Return the (x, y) coordinate for the center point of the cell that contains the specified text.  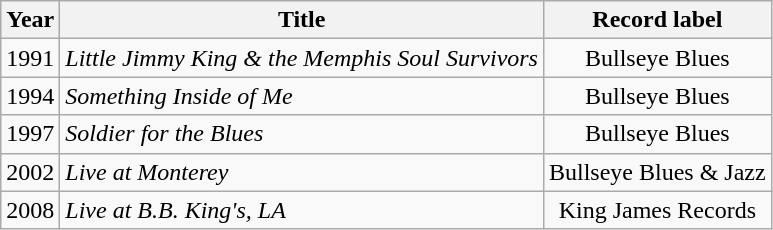
Soldier for the Blues (302, 134)
Something Inside of Me (302, 96)
1991 (30, 58)
Record label (657, 20)
King James Records (657, 210)
Live at B.B. King's, LA (302, 210)
Year (30, 20)
1997 (30, 134)
1994 (30, 96)
2002 (30, 172)
Bullseye Blues & Jazz (657, 172)
2008 (30, 210)
Little Jimmy King & the Memphis Soul Survivors (302, 58)
Live at Monterey (302, 172)
Title (302, 20)
